Determine the (X, Y) coordinate at the center of the cell enclosing the given text.  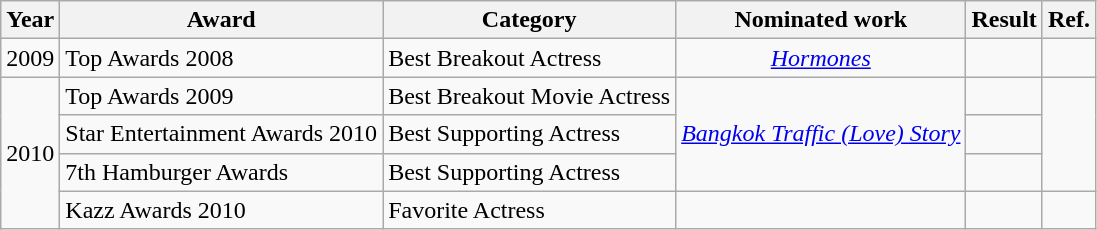
Category (530, 20)
Result (1004, 20)
Year (30, 20)
Hormones (821, 58)
Ref. (1068, 20)
Star Entertainment Awards 2010 (222, 134)
Kazz Awards 2010 (222, 210)
Top Awards 2009 (222, 96)
Best Breakout Actress (530, 58)
Bangkok Traffic (Love) Story (821, 134)
Favorite Actress (530, 210)
Top Awards 2008 (222, 58)
Nominated work (821, 20)
7th Hamburger Awards (222, 172)
Best Breakout Movie Actress (530, 96)
2010 (30, 153)
Award (222, 20)
2009 (30, 58)
